For the text-containing cell, return its midpoint in [x, y] coordinate format. 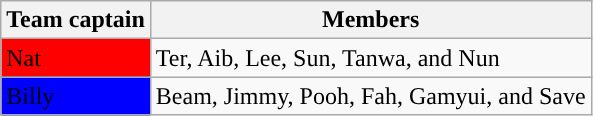
Ter, Aib, Lee, Sun, Tanwa, and Nun [370, 58]
Billy [76, 96]
Nat [76, 58]
Beam, Jimmy, Pooh, Fah, Gamyui, and Save [370, 96]
Members [370, 20]
Team captain [76, 20]
